Search for the cell housing the specified text and yield its (X, Y) center coordinate. 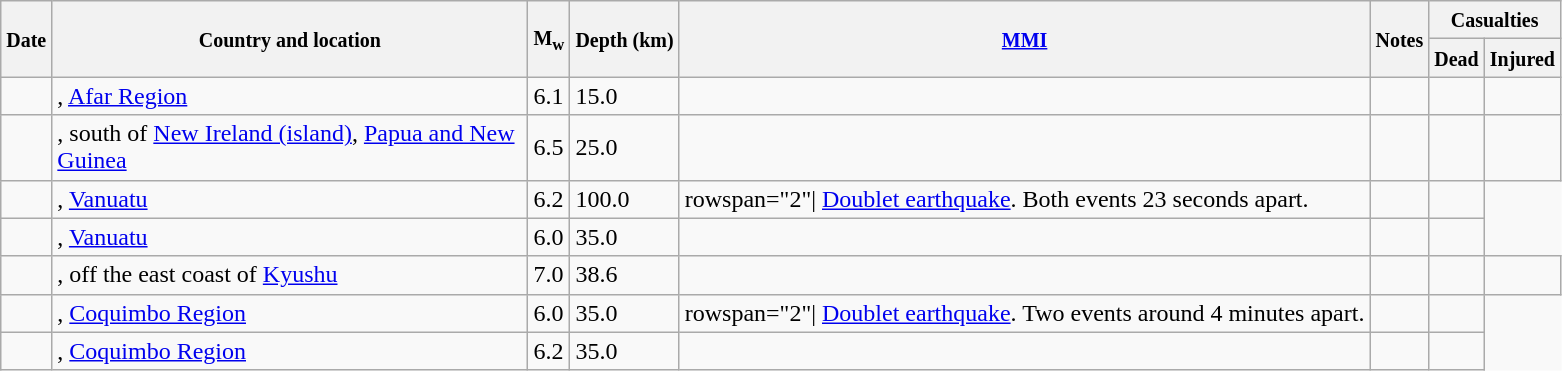
Injured (1522, 58)
25.0 (624, 148)
38.6 (624, 275)
MMI (1024, 39)
15.0 (624, 96)
, south of New Ireland (island), Papua and New Guinea (290, 148)
6.5 (549, 148)
Depth (km) (624, 39)
rowspan="2"| Doublet earthquake. Two events around 4 minutes apart. (1024, 313)
Casualties (1495, 20)
Dead (1457, 58)
Mw (549, 39)
6.1 (549, 96)
Notes (1400, 39)
rowspan="2"| Doublet earthquake. Both events 23 seconds apart. (1024, 199)
, Afar Region (290, 96)
Date (26, 39)
100.0 (624, 199)
, off the east coast of Kyushu (290, 275)
Country and location (290, 39)
7.0 (549, 275)
